Search for the cell housing the specified text and yield its [x, y] center coordinate. 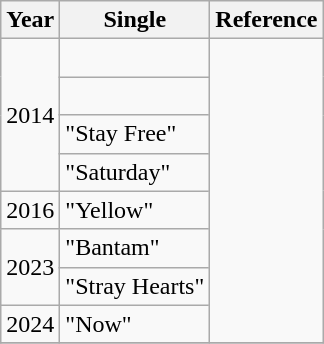
Reference [266, 20]
"Bantam" [135, 248]
"Saturday" [135, 172]
"Stay Free" [135, 134]
2016 [30, 210]
Single [135, 20]
2023 [30, 267]
"Now" [135, 324]
"Yellow" [135, 210]
2014 [30, 115]
2024 [30, 324]
Year [30, 20]
"Stray Hearts" [135, 286]
